Locate the cell with the specified text and output its [x, y] center coordinate. 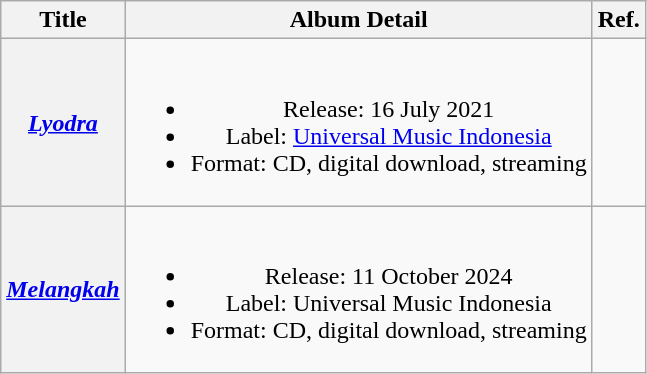
Melangkah [63, 290]
Title [63, 20]
Lyodra [63, 122]
Album Detail [358, 20]
Release: 16 July 2021Label: Universal Music IndonesiaFormat: CD, digital download, streaming [358, 122]
Ref. [618, 20]
Release: 11 October 2024Label: Universal Music IndonesiaFormat: CD, digital download, streaming [358, 290]
